Determine the (x, y) coordinate at the center of the cell enclosing the given text.  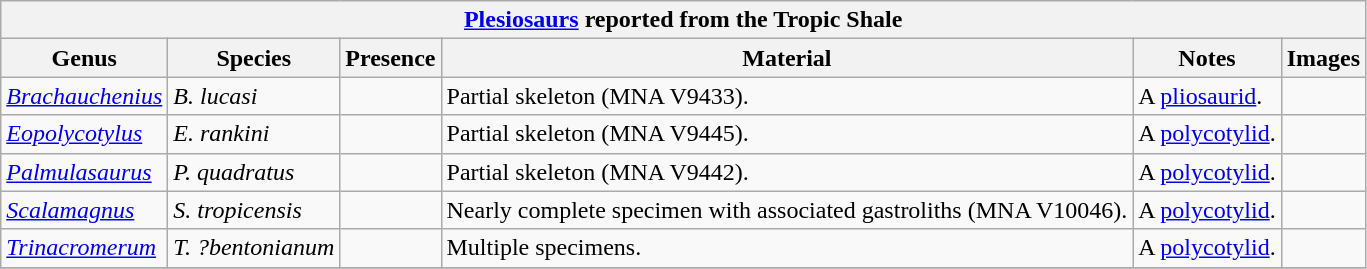
Genus (84, 58)
E. rankini (254, 134)
Multiple specimens. (787, 248)
Scalamagnus (84, 210)
Partial skeleton (MNA V9433). (787, 96)
Notes (1207, 58)
Palmulasaurus (84, 172)
Eopolycotylus (84, 134)
Species (254, 58)
Partial skeleton (MNA V9442). (787, 172)
Nearly complete specimen with associated gastroliths (MNA V10046). (787, 210)
B. lucasi (254, 96)
Trinacromerum (84, 248)
Plesiosaurs reported from the Tropic Shale (684, 20)
S. tropicensis (254, 210)
Presence (390, 58)
A pliosaurid. (1207, 96)
Material (787, 58)
Images (1323, 58)
T. ?bentonianum (254, 248)
P. quadratus (254, 172)
Partial skeleton (MNA V9445). (787, 134)
Brachauchenius (84, 96)
